From the cell containing the given text, extract its center point as (x, y) coordinate. 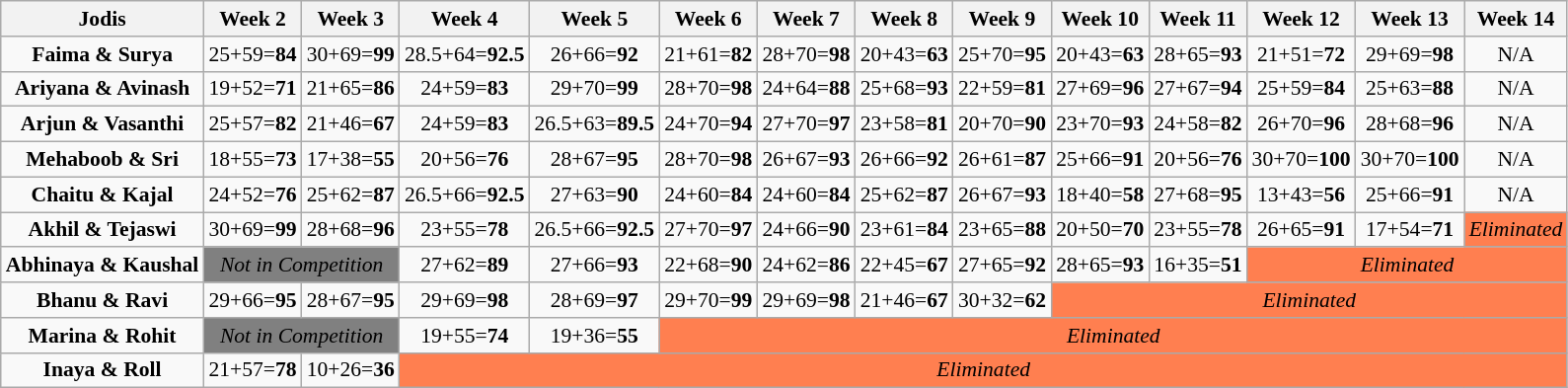
23+65=88 (1003, 230)
22+59=81 (1003, 89)
Week 5 (595, 19)
Marina & Rohit (103, 336)
28+69=97 (595, 300)
Week 7 (805, 19)
13+43=56 (1302, 194)
19+52=71 (253, 89)
21+51=72 (1302, 54)
27+66=93 (595, 266)
Akhil & Tejaswi (103, 230)
19+55=74 (465, 336)
Week 2 (253, 19)
Week 14 (1516, 19)
10+26=36 (351, 370)
21+65=86 (351, 89)
Ariyana & Avinash (103, 89)
Week 4 (465, 19)
Arjun & Vasanthi (103, 124)
24+62=86 (805, 266)
27+67=94 (1198, 89)
22+45=67 (904, 266)
Week 3 (351, 19)
21+61=82 (709, 54)
29+66=95 (253, 300)
30+32=62 (1003, 300)
Bhanu & Ravi (103, 300)
20+70=90 (1003, 124)
26+61=87 (1003, 160)
24+58=82 (1198, 124)
Week 9 (1003, 19)
Week 6 (709, 19)
20+50=70 (1099, 230)
18+55=73 (253, 160)
27+69=96 (1099, 89)
24+52=76 (253, 194)
Week 13 (1410, 19)
17+38=55 (351, 160)
25+70=95 (1003, 54)
27+68=95 (1198, 194)
22+68=90 (709, 266)
Abhinaya & Kaushal (103, 266)
Faima & Surya (103, 54)
16+35=51 (1198, 266)
24+64=88 (805, 89)
23+70=93 (1099, 124)
27+62=89 (465, 266)
23+61=84 (904, 230)
23+58=81 (904, 124)
Week 10 (1099, 19)
Week 12 (1302, 19)
Chaitu & Kajal (103, 194)
21+57=78 (253, 370)
25+63=88 (1410, 89)
26.5+63=89.5 (595, 124)
Week 8 (904, 19)
25+68=93 (904, 89)
17+54=71 (1410, 230)
28.5+64=92.5 (465, 54)
26+70=96 (1302, 124)
27+63=90 (595, 194)
Mehaboob & Sri (103, 160)
19+36=55 (595, 336)
27+65=92 (1003, 266)
18+40=58 (1099, 194)
26+65=91 (1302, 230)
25+57=82 (253, 124)
Week 11 (1198, 19)
24+66=90 (805, 230)
24+70=94 (709, 124)
Inaya & Roll (103, 370)
Jodis (103, 19)
